Return (X, Y) of the center of cell containing provided text 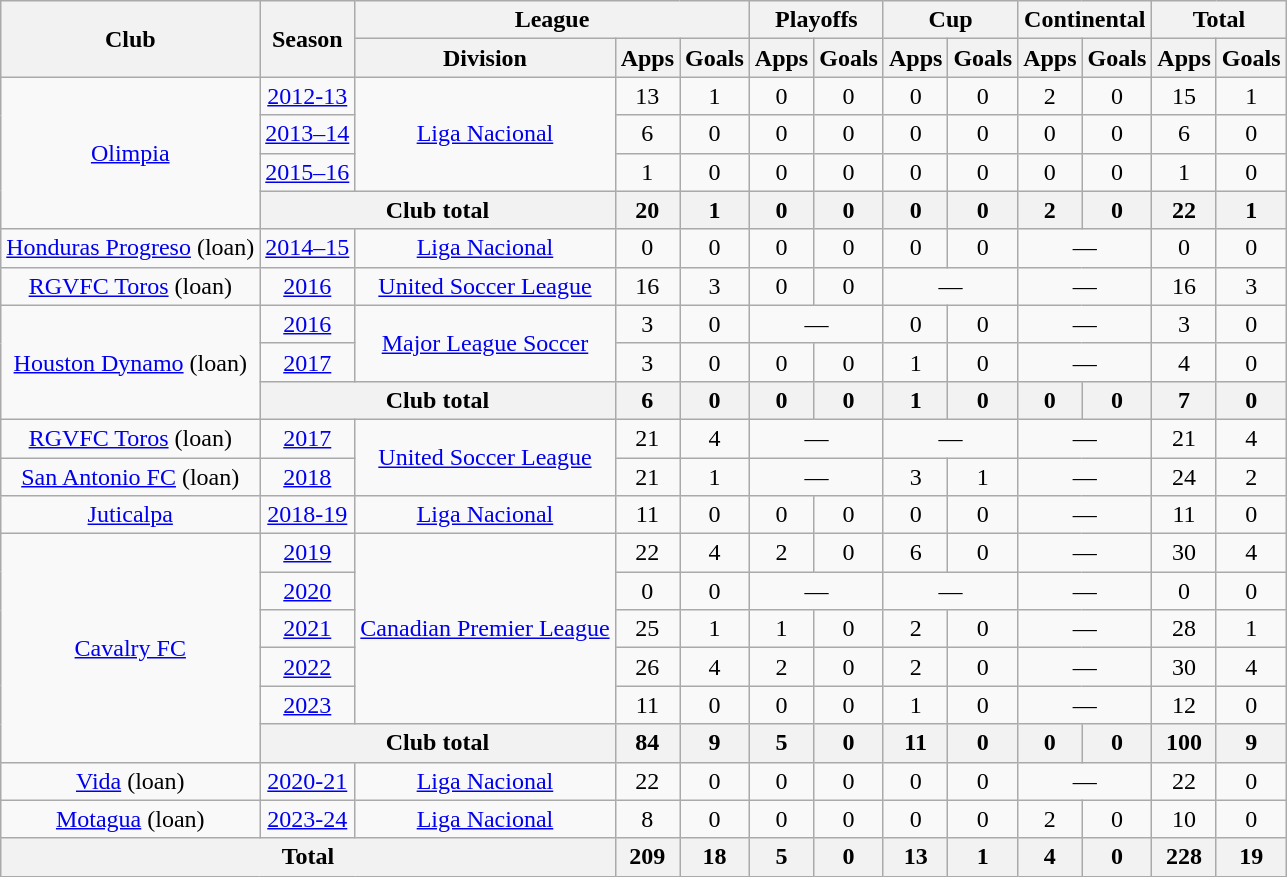
2023 (308, 705)
Olimpia (130, 153)
2012-13 (308, 96)
2015–16 (308, 172)
2019 (308, 553)
Cup (950, 20)
Vida (loan) (130, 781)
Honduras Progreso (loan) (130, 248)
15 (1184, 96)
Canadian Premier League (485, 629)
Season (308, 39)
12 (1184, 705)
2022 (308, 667)
18 (715, 857)
Major League Soccer (485, 343)
24 (1184, 477)
2018-19 (308, 515)
28 (1184, 629)
Continental (1085, 20)
25 (647, 629)
2023-24 (308, 819)
Club (130, 39)
7 (1184, 400)
2014–15 (308, 248)
209 (647, 857)
Cavalry FC (130, 648)
2020 (308, 591)
26 (647, 667)
Division (485, 58)
84 (647, 743)
2018 (308, 477)
Motagua (loan) (130, 819)
Playoffs (816, 20)
10 (1184, 819)
San Antonio FC (loan) (130, 477)
228 (1184, 857)
Houston Dynamo (loan) (130, 362)
8 (647, 819)
2013–14 (308, 134)
2021 (308, 629)
100 (1184, 743)
Juticalpa (130, 515)
19 (1251, 857)
2020-21 (308, 781)
20 (647, 210)
League (552, 20)
